Pinpoint the cell where the given text exists, returning its (X, Y) midpoint coordinate. 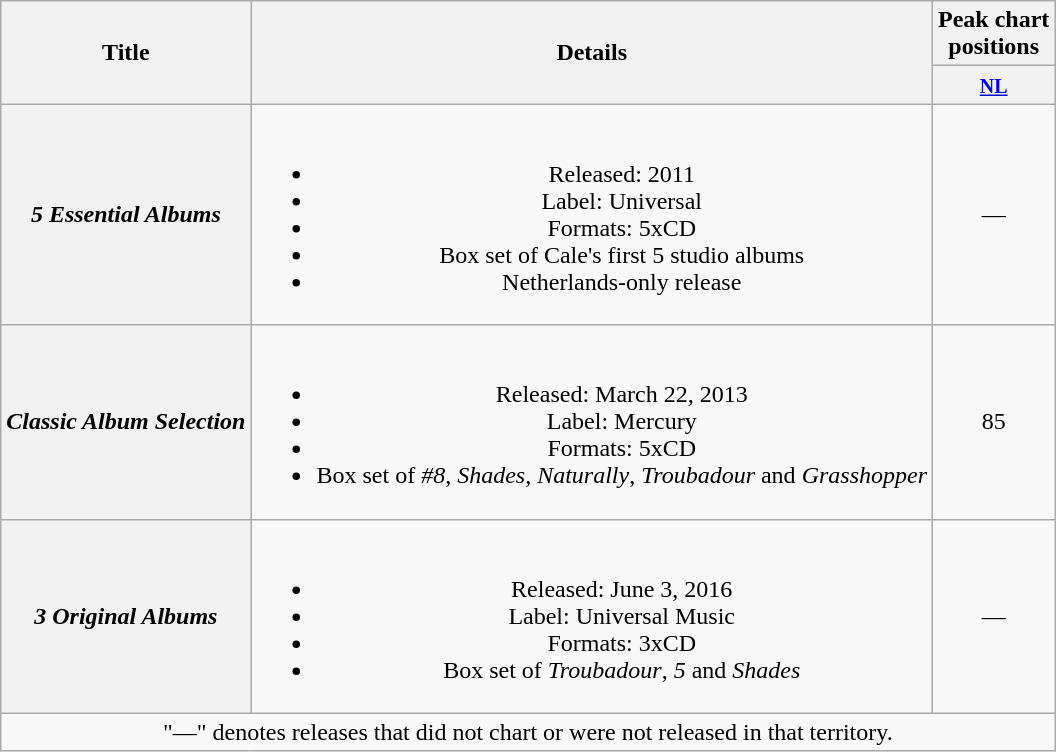
5 Essential Albums (126, 214)
Classic Album Selection (126, 422)
"—" denotes releases that did not chart or were not released in that territory. (528, 732)
Details (592, 52)
85 (994, 422)
Released: March 22, 2013Label: MercuryFormats: 5xCDBox set of #8, Shades, Naturally, Troubadour and Grasshopper (592, 422)
Released: 2011Label: UniversalFormats: 5xCDBox set of Cale's first 5 studio albumsNetherlands-only release (592, 214)
Title (126, 52)
3 Original Albums (126, 616)
NL (994, 85)
Released: June 3, 2016Label: Universal MusicFormats: 3xCDBox set of Troubadour, 5 and Shades (592, 616)
Peak chartpositions (994, 34)
